Locate the cell with the specified text and output its [X, Y] center coordinate. 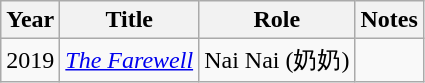
The Farewell [130, 60]
Nai Nai (奶奶) [277, 60]
Title [130, 20]
Notes [389, 20]
2019 [30, 60]
Year [30, 20]
Role [277, 20]
